Search for the cell housing the specified text and yield its (X, Y) center coordinate. 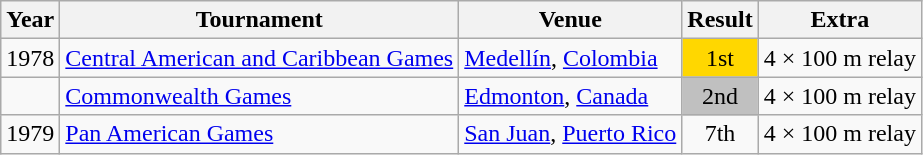
1st (720, 58)
Tournament (260, 20)
Venue (570, 20)
Central American and Caribbean Games (260, 58)
Commonwealth Games (260, 96)
Medellín, Colombia (570, 58)
Extra (840, 20)
Edmonton, Canada (570, 96)
1978 (30, 58)
San Juan, Puerto Rico (570, 134)
7th (720, 134)
1979 (30, 134)
2nd (720, 96)
Year (30, 20)
Result (720, 20)
Pan American Games (260, 134)
